Detect which cell encompasses the target text, then output its [x, y] center coordinate. 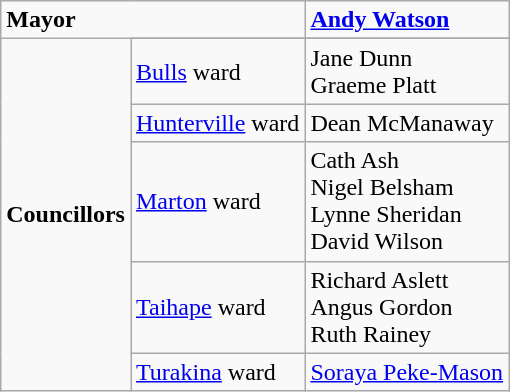
Marton ward [217, 202]
Soraya Peke-Mason [407, 372]
Cath AshNigel BelshamLynne SheridanDavid Wilson [407, 202]
Turakina ward [217, 372]
Bulls ward [217, 72]
Richard AslettAngus GordonRuth Rainey [407, 307]
Andy Watson [407, 20]
Mayor [153, 20]
Dean McManaway [407, 123]
Hunterville ward [217, 123]
Taihape ward [217, 307]
Jane DunnGraeme Platt [407, 72]
Councillors [66, 215]
